Extract the [x, y] coordinate from the center of the cell holding the provided text.  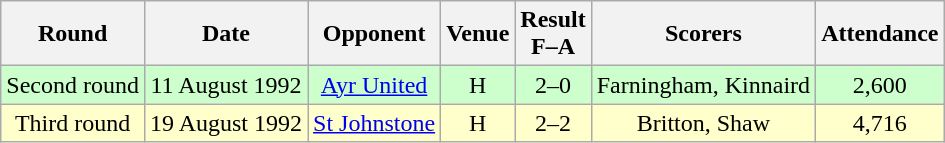
Round [73, 34]
Britton, Shaw [703, 123]
St Johnstone [374, 123]
Venue [478, 34]
4,716 [880, 123]
Farningham, Kinnaird [703, 85]
Second round [73, 85]
Attendance [880, 34]
2,600 [880, 85]
Third round [73, 123]
ResultF–A [553, 34]
Ayr United [374, 85]
Scorers [703, 34]
11 August 1992 [226, 85]
19 August 1992 [226, 123]
2–2 [553, 123]
Date [226, 34]
Opponent [374, 34]
2–0 [553, 85]
